Output the (x, y) coordinate of the center of the cell containing the given text.  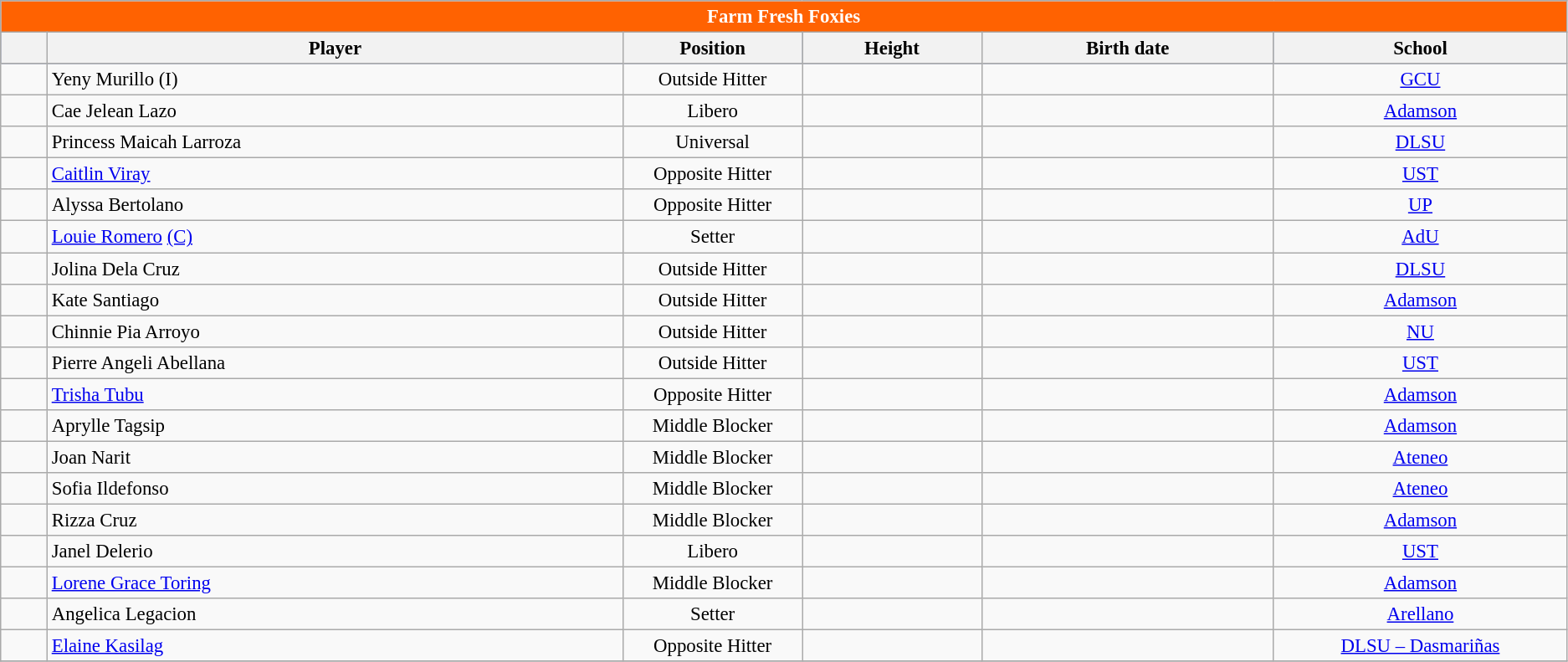
Height (892, 49)
Alyssa Bertolano (335, 205)
Birth date (1128, 49)
Yeny Murillo (I) (335, 80)
Angelica Legacion (335, 614)
Arellano (1420, 614)
Kate Santiago (335, 300)
Pierre Angeli Abellana (335, 362)
Janel Delerio (335, 552)
Joan Narit (335, 457)
Rizza Cruz (335, 520)
Trisha Tubu (335, 394)
Caitlin Viray (335, 174)
NU (1420, 331)
GCU (1420, 80)
Elaine Kasilag (335, 646)
Louie Romero (C) (335, 237)
UP (1420, 205)
Farm Fresh Foxies (784, 17)
Cae Jelean Lazo (335, 111)
Player (335, 49)
Position (712, 49)
Sofia Ildefonso (335, 489)
Princess Maicah Larroza (335, 142)
Aprylle Tagsip (335, 426)
Chinnie Pia Arroyo (335, 331)
DLSU – Dasmariñas (1420, 646)
Universal (712, 142)
Lorene Grace Toring (335, 583)
School (1420, 49)
AdU (1420, 237)
Jolina Dela Cruz (335, 269)
